From the cell containing the given text, extract its center point as (X, Y) coordinate. 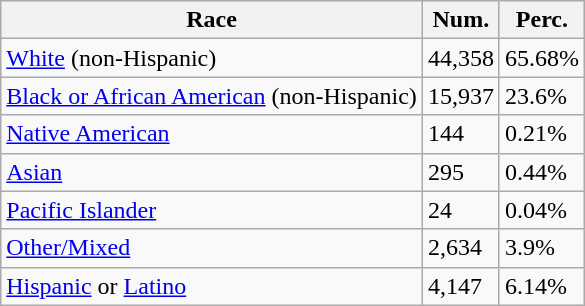
144 (460, 134)
Black or African American (non-Hispanic) (212, 96)
24 (460, 210)
3.9% (542, 248)
23.6% (542, 96)
White (non-Hispanic) (212, 58)
Perc. (542, 20)
6.14% (542, 286)
Asian (212, 172)
0.04% (542, 210)
Hispanic or Latino (212, 286)
0.21% (542, 134)
4,147 (460, 286)
15,937 (460, 96)
295 (460, 172)
65.68% (542, 58)
Native American (212, 134)
2,634 (460, 248)
0.44% (542, 172)
Pacific Islander (212, 210)
Race (212, 20)
Other/Mixed (212, 248)
44,358 (460, 58)
Num. (460, 20)
